Scan for the cell matching the given text and deliver its [x, y] coordinate at center. 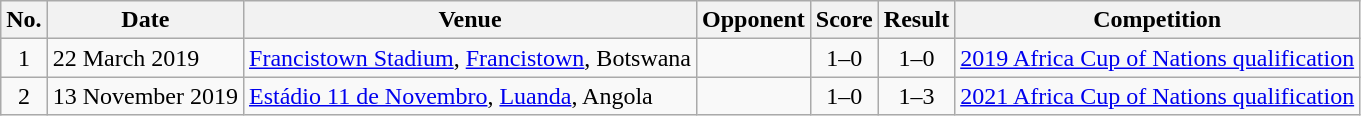
Francistown Stadium, Francistown, Botswana [470, 58]
13 November 2019 [145, 96]
2019 Africa Cup of Nations qualification [1158, 58]
Competition [1158, 20]
2 [24, 96]
Score [844, 20]
1 [24, 58]
Opponent [754, 20]
Venue [470, 20]
Estádio 11 de Novembro, Luanda, Angola [470, 96]
1–3 [916, 96]
Result [916, 20]
22 March 2019 [145, 58]
Date [145, 20]
2021 Africa Cup of Nations qualification [1158, 96]
No. [24, 20]
